Identify which cell holds the provided text, then report its [x, y] central coordinate. 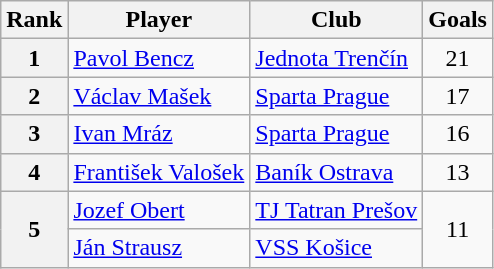
4 [34, 172]
TJ Tatran Prešov [336, 210]
1 [34, 58]
17 [458, 96]
Václav Mašek [159, 96]
Goals [458, 20]
16 [458, 134]
Rank [34, 20]
5 [34, 229]
Jozef Obert [159, 210]
Ján Strausz [159, 248]
Player [159, 20]
2 [34, 96]
Club [336, 20]
Pavol Bencz [159, 58]
13 [458, 172]
11 [458, 229]
21 [458, 58]
3 [34, 134]
Baník Ostrava [336, 172]
Jednota Trenčín [336, 58]
Ivan Mráz [159, 134]
VSS Košice [336, 248]
František Valošek [159, 172]
